From the cell containing the given text, extract its center point as (X, Y) coordinate. 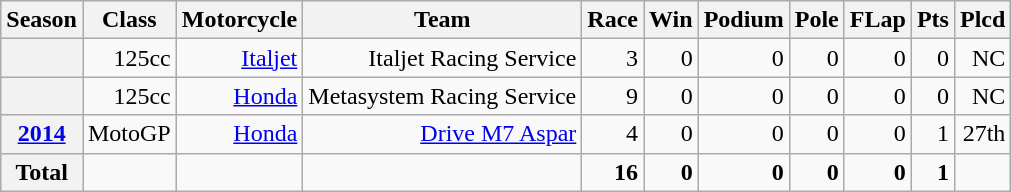
Win (672, 20)
Class (129, 20)
Metasystem Racing Service (442, 96)
9 (613, 96)
Italjet (240, 58)
4 (613, 134)
27th (982, 134)
Pts (932, 20)
2014 (42, 134)
Plcd (982, 20)
Team (442, 20)
Motorcycle (240, 20)
Italjet Racing Service (442, 58)
Podium (744, 20)
Season (42, 20)
Pole (816, 20)
Drive M7 Aspar (442, 134)
FLap (878, 20)
16 (613, 172)
MotoGP (129, 134)
Total (42, 172)
Race (613, 20)
3 (613, 58)
